From the cell containing the given text, extract its center point as [X, Y] coordinate. 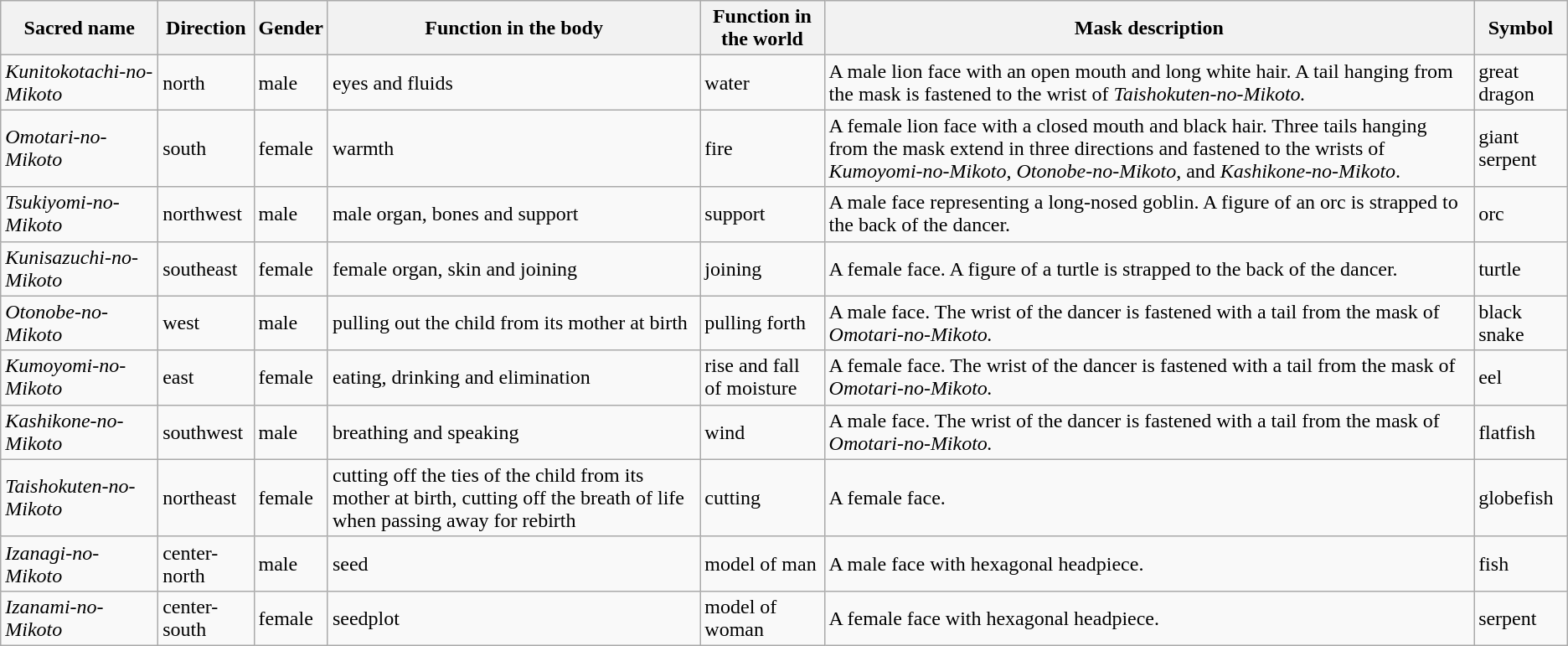
fire [762, 148]
black snake [1521, 323]
model of woman [762, 618]
giant serpent [1521, 148]
eating, drinking and elimination [513, 377]
great dragon [1521, 82]
turtle [1521, 268]
southeast [206, 268]
northeast [206, 498]
A female face. A figure of a turtle is strapped to the back of the dancer. [1149, 268]
A male face with hexagonal headpiece. [1149, 563]
orc [1521, 214]
north [206, 82]
Kunisazuchi-no-Mikoto [80, 268]
west [206, 323]
joining [762, 268]
Taishokuten-no-Mikoto [80, 498]
pulling forth [762, 323]
cutting [762, 498]
Izanami-no-Mikoto [80, 618]
female organ, skin and joining [513, 268]
A male lion face with an open mouth and long white hair. A tail hanging from the mask is fastened to the wrist of Taishokuten-no-Mikoto. [1149, 82]
eel [1521, 377]
Kashikone-no-Mikoto [80, 432]
pulling out the child from its mother at birth [513, 323]
warmth [513, 148]
south [206, 148]
water [762, 82]
Mask description [1149, 28]
A female face with hexagonal headpiece. [1149, 618]
east [206, 377]
flatfish [1521, 432]
male organ, bones and support [513, 214]
Kumoyomi-no-Mikoto [80, 377]
seed [513, 563]
Function in the body [513, 28]
Kunitokotachi-no-Mikoto [80, 82]
northwest [206, 214]
Function in the world [762, 28]
fish [1521, 563]
A female face. The wrist of the dancer is fastened with a tail from the mask of Omotari-no-Mikoto. [1149, 377]
serpent [1521, 618]
Gender [291, 28]
model of man [762, 563]
cutting off the ties of the child from its mother at birth, cutting off the breath of life when passing away for rebirth [513, 498]
center-north [206, 563]
support [762, 214]
eyes and fluids [513, 82]
center-south [206, 618]
breathing and speaking [513, 432]
rise and fall of moisture [762, 377]
A male face representing a long-nosed goblin. A figure of an orc is strapped to the back of the dancer. [1149, 214]
seedplot [513, 618]
globefish [1521, 498]
Tsukiyomi-no-Mikoto [80, 214]
Symbol [1521, 28]
A female face. [1149, 498]
Direction [206, 28]
Otonobe-no-Mikoto [80, 323]
wind [762, 432]
Izanagi-no-Mikoto [80, 563]
Sacred name [80, 28]
southwest [206, 432]
Omotari-no-Mikoto [80, 148]
